Pinpoint the cell where the given text exists, returning its [x, y] midpoint coordinate. 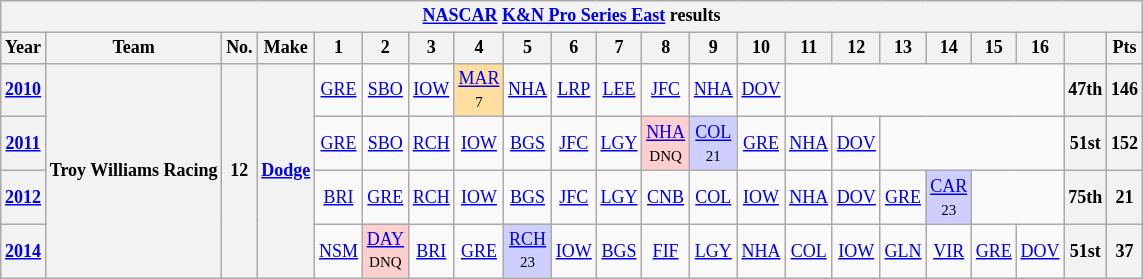
Dodge [286, 170]
Make [286, 48]
2011 [24, 144]
2 [385, 48]
3 [431, 48]
Year [24, 48]
8 [666, 48]
1 [339, 48]
COL21 [713, 144]
4 [479, 48]
GLN [903, 251]
VIR [949, 251]
Troy Williams Racing [133, 170]
2014 [24, 251]
Pts [1125, 48]
No. [240, 48]
LEE [619, 90]
DAYDNQ [385, 251]
5 [528, 48]
47th [1086, 90]
NASCAR K&N Pro Series East results [572, 16]
37 [1125, 251]
FIF [666, 251]
RCH23 [528, 251]
2012 [24, 197]
Team [133, 48]
NSM [339, 251]
146 [1125, 90]
75th [1086, 197]
7 [619, 48]
NHADNQ [666, 144]
21 [1125, 197]
152 [1125, 144]
10 [761, 48]
15 [994, 48]
14 [949, 48]
11 [809, 48]
9 [713, 48]
CNB [666, 197]
6 [574, 48]
13 [903, 48]
CAR23 [949, 197]
2010 [24, 90]
LRP [574, 90]
MAR7 [479, 90]
16 [1040, 48]
